Determine the [X, Y] coordinate at the center of the cell enclosing the given text.  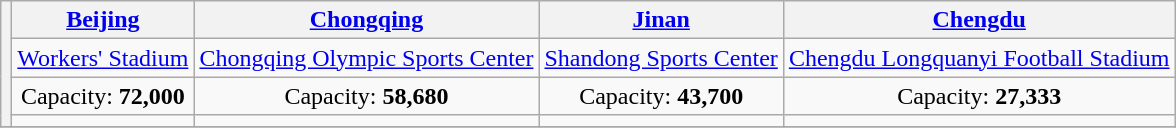
Capacity: 58,680 [366, 96]
Capacity: 72,000 [103, 96]
Shandong Sports Center [661, 58]
Workers' Stadium [103, 58]
Chongqing [366, 20]
Beijing [103, 20]
Chengdu Longquanyi Football Stadium [979, 58]
Chengdu [979, 20]
Chongqing Olympic Sports Center [366, 58]
Capacity: 27,333 [979, 96]
Capacity: 43,700 [661, 96]
Jinan [661, 20]
